Locate the cell with the specified text and output its [x, y] center coordinate. 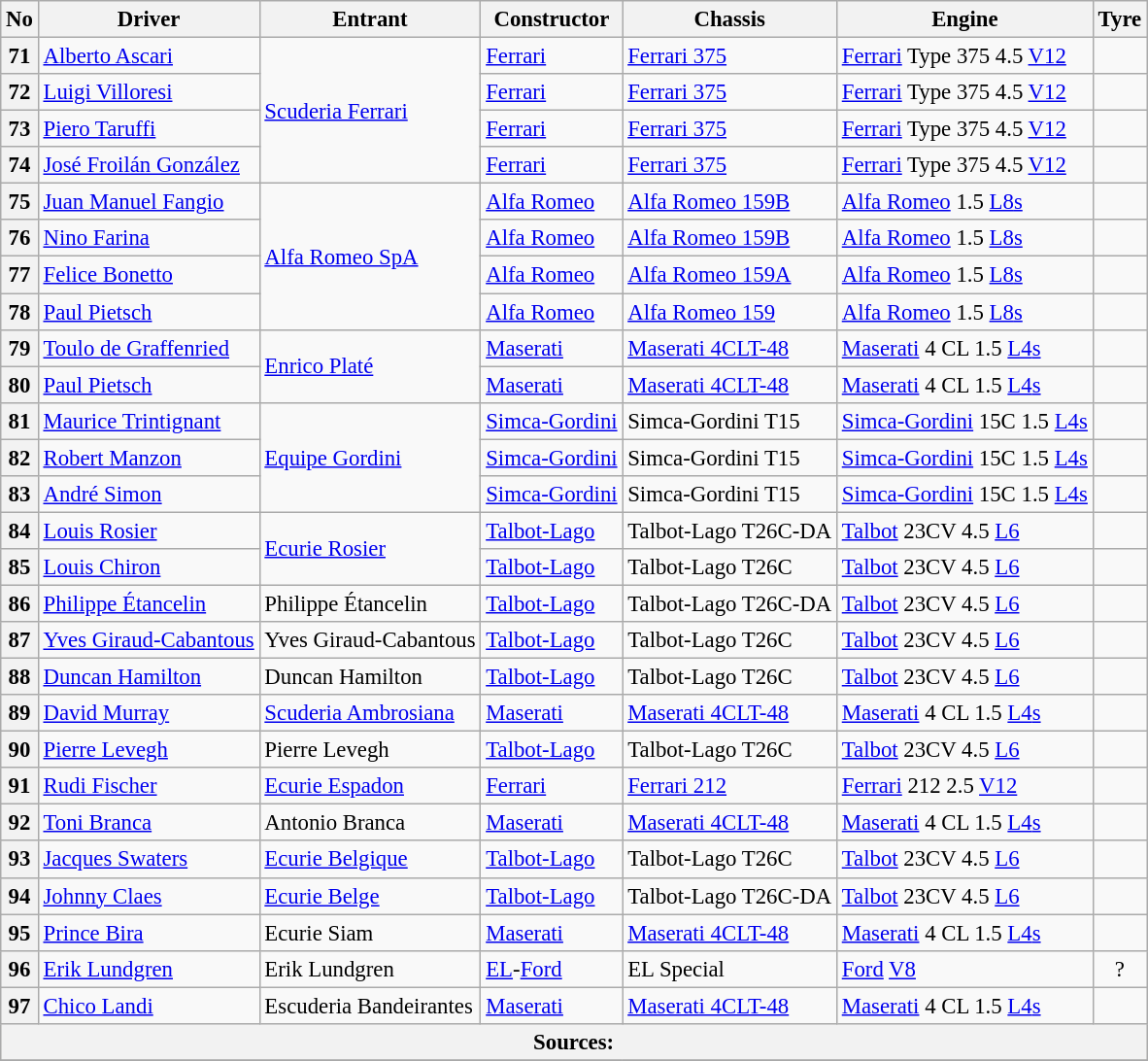
José Froilán González [149, 165]
Rudi Fischer [149, 786]
79 [19, 348]
? [1119, 969]
94 [19, 896]
Maurice Trintignant [149, 421]
Sources: [574, 1043]
EL Special [730, 969]
85 [19, 567]
EL-Ford [552, 969]
Alfa Romeo 159 [730, 312]
75 [19, 202]
Nino Farina [149, 238]
82 [19, 458]
Scuderia Ferrari [370, 111]
93 [19, 860]
Equipe Gordini [370, 457]
Ecurie Belge [370, 896]
Antonio Branca [370, 823]
74 [19, 165]
Alfa Romeo 159A [730, 275]
Constructor [552, 19]
80 [19, 385]
Tyre [1119, 19]
David Murray [149, 713]
Jacques Swaters [149, 860]
Ferrari 212 2.5 V12 [964, 786]
Entrant [370, 19]
95 [19, 933]
Felice Bonetto [149, 275]
76 [19, 238]
Engine [964, 19]
André Simon [149, 495]
No [19, 19]
Chassis [730, 19]
90 [19, 750]
Louis Rosier [149, 530]
88 [19, 677]
Ecurie Belgique [370, 860]
Ferrari 212 [730, 786]
Piero Taruffi [149, 129]
Louis Chiron [149, 567]
Alberto Ascari [149, 56]
87 [19, 640]
86 [19, 603]
Driver [149, 19]
Toni Branca [149, 823]
Toulo de Graffenried [149, 348]
97 [19, 1006]
Robert Manzon [149, 458]
Enrico Platé [370, 365]
73 [19, 129]
89 [19, 713]
Escuderia Bandeirantes [370, 1006]
Johnny Claes [149, 896]
Luigi Villoresi [149, 92]
Alfa Romeo SpA [370, 257]
91 [19, 786]
71 [19, 56]
78 [19, 312]
Chico Landi [149, 1006]
83 [19, 495]
Ecurie Siam [370, 933]
Ecurie Espadon [370, 786]
Ford V8 [964, 969]
92 [19, 823]
Prince Bira [149, 933]
84 [19, 530]
Ecurie Rosier [370, 548]
72 [19, 92]
96 [19, 969]
77 [19, 275]
Juan Manuel Fangio [149, 202]
81 [19, 421]
Scuderia Ambrosiana [370, 713]
